Find where the given text appears and provide that cell's center as [x, y] coordinate. 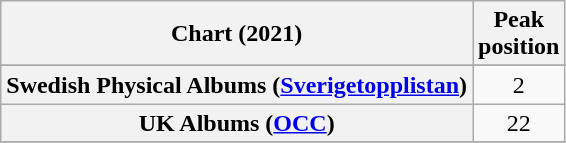
22 [519, 123]
Swedish Physical Albums (Sverigetopplistan) [237, 85]
UK Albums (OCC) [237, 123]
2 [519, 85]
Peakposition [519, 34]
Chart (2021) [237, 34]
